Detect which cell encompasses the target text, then output its [x, y] center coordinate. 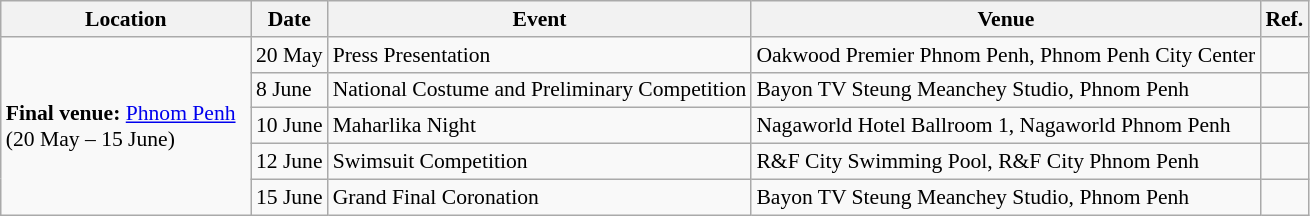
15 June [290, 197]
R&F City Swimming Pool, R&F City Phnom Penh [1006, 162]
Final venue: Phnom Penh(20 May – 15 June) [126, 126]
Location [126, 19]
20 May [290, 55]
Oakwood Premier Phnom Penh, Phnom Penh City Center [1006, 55]
Ref. [1284, 19]
10 June [290, 126]
Date [290, 19]
Nagaworld Hotel Ballroom 1, Nagaworld Phnom Penh [1006, 126]
Event [540, 19]
Grand Final Coronation [540, 197]
12 June [290, 162]
8 June [290, 90]
Press Presentation [540, 55]
Swimsuit Competition [540, 162]
National Costume and Preliminary Competition [540, 90]
Maharlika Night [540, 126]
Venue [1006, 19]
